Find where the given text appears and provide that cell's center as (x, y) coordinate. 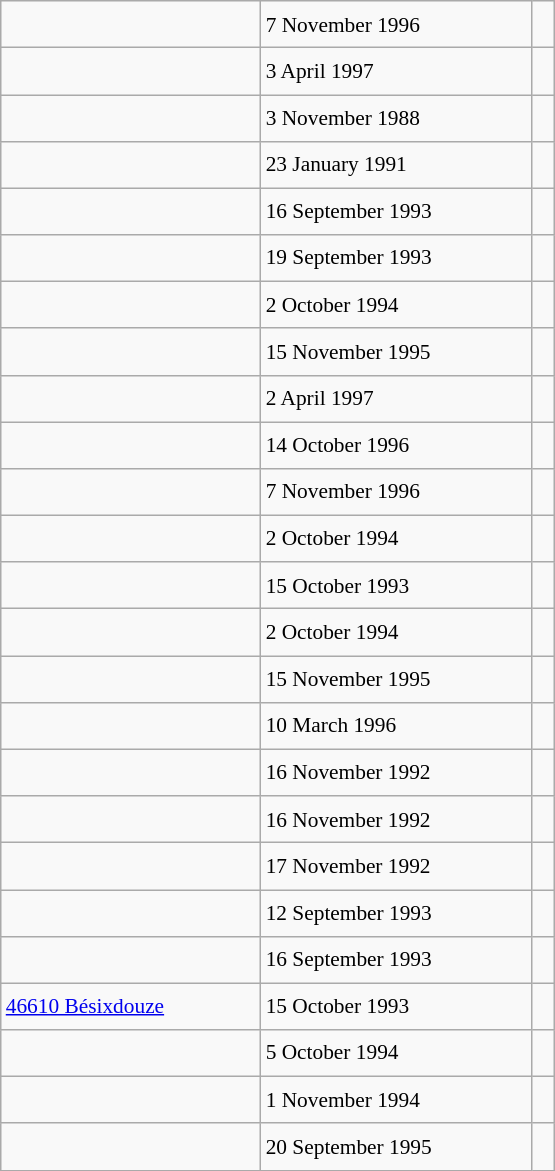
5 October 1994 (397, 1054)
1 November 1994 (397, 1100)
3 April 1997 (397, 72)
10 March 1996 (397, 726)
14 October 1996 (397, 446)
19 September 1993 (397, 258)
23 January 1991 (397, 164)
2 April 1997 (397, 398)
46610 Bésixdouze (131, 1006)
3 November 1988 (397, 118)
20 September 1995 (397, 1146)
17 November 1992 (397, 866)
12 September 1993 (397, 914)
